Locate the cell with the specified text and output its (X, Y) center coordinate. 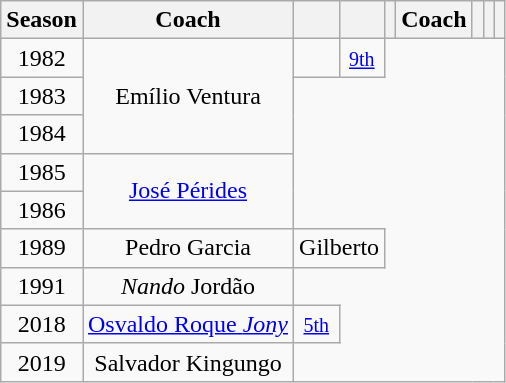
Season (42, 20)
Gilberto (340, 248)
1984 (42, 134)
Pedro Garcia (188, 248)
1989 (42, 248)
1985 (42, 172)
1986 (42, 210)
5th (317, 324)
2018 (42, 324)
1983 (42, 96)
José Pérides (188, 191)
1991 (42, 286)
1982 (42, 58)
Salvador Kingungo (188, 362)
Emílio Ventura (188, 96)
2019 (42, 362)
Osvaldo Roque Jony (188, 324)
9th (362, 58)
Nando Jordão (188, 286)
